Capture the cell that displays the provided text and extract its (x, y) central coordinate. 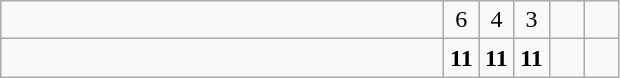
4 (496, 20)
3 (532, 20)
6 (462, 20)
